Search for the cell housing the specified text and yield its [x, y] center coordinate. 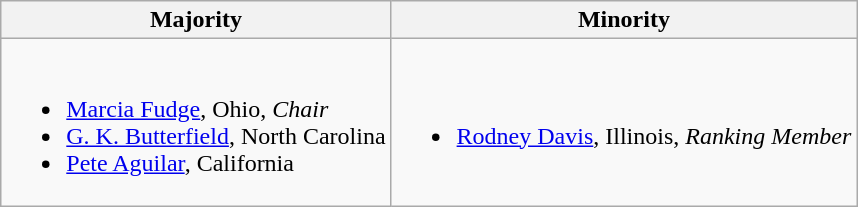
Marcia Fudge, Ohio, ChairG. K. Butterfield, North CarolinaPete Aguilar, California [196, 122]
Minority [624, 20]
Rodney Davis, Illinois, Ranking Member [624, 122]
Majority [196, 20]
